Return [x, y] of the center of cell containing provided text 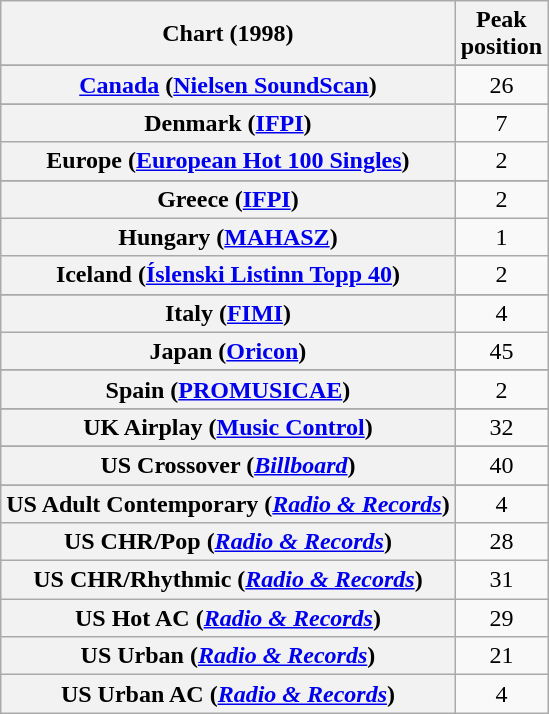
32 [501, 427]
Denmark (IFPI) [228, 123]
US Hot AC (Radio & Records) [228, 618]
Hungary (MAHASZ) [228, 237]
Italy (FIMI) [228, 313]
28 [501, 542]
Chart (1998) [228, 34]
US Urban AC (Radio & Records) [228, 694]
Japan (Oricon) [228, 351]
1 [501, 237]
US Adult Contemporary (Radio & Records) [228, 503]
Iceland (Íslenski Listinn Topp 40) [228, 275]
US Crossover (Billboard) [228, 465]
31 [501, 580]
7 [501, 123]
Europe (European Hot 100 Singles) [228, 161]
45 [501, 351]
Canada (Nielsen SoundScan) [228, 85]
29 [501, 618]
26 [501, 85]
21 [501, 656]
US CHR/Rhythmic (Radio & Records) [228, 580]
US CHR/Pop (Radio & Records) [228, 542]
Spain (PROMUSICAE) [228, 389]
Greece (IFPI) [228, 199]
US Urban (Radio & Records) [228, 656]
40 [501, 465]
UK Airplay (Music Control) [228, 427]
Peakposition [501, 34]
